From the cell containing the given text, extract its center point as (X, Y) coordinate. 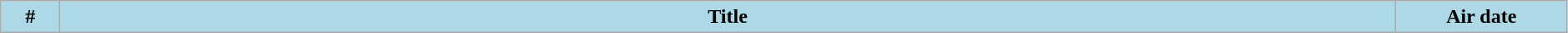
Air date (1481, 17)
# (30, 17)
Title (728, 17)
